Search for the cell housing the specified text and yield its (x, y) center coordinate. 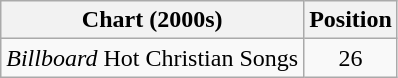
Chart (2000s) (152, 20)
Billboard Hot Christian Songs (152, 58)
26 (351, 58)
Position (351, 20)
